Return the (x, y) coordinate for the center point of the cell that contains the specified text.  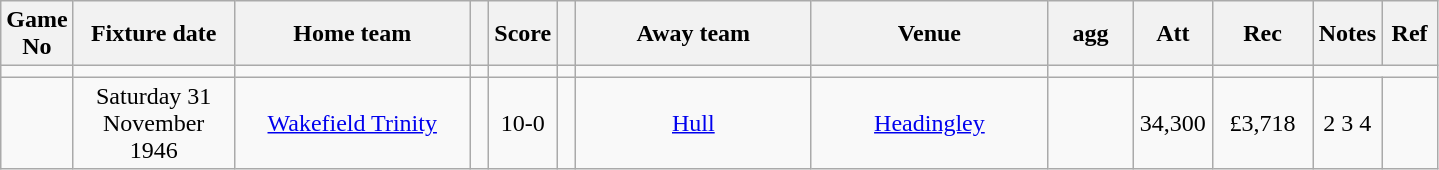
agg (1090, 34)
Headingley (929, 123)
Home team (352, 34)
Ref (1410, 34)
Rec (1262, 34)
34,300 (1174, 123)
£3,718 (1262, 123)
Att (1174, 34)
Score (523, 34)
Venue (929, 34)
Wakefield Trinity (352, 123)
Fixture date (154, 34)
10-0 (523, 123)
Hull (693, 123)
Saturday 31 November 1946 (154, 123)
2 3 4 (1347, 123)
Away team (693, 34)
Notes (1347, 34)
Game No (37, 34)
